Locate the cell with the specified text and output its [X, Y] center coordinate. 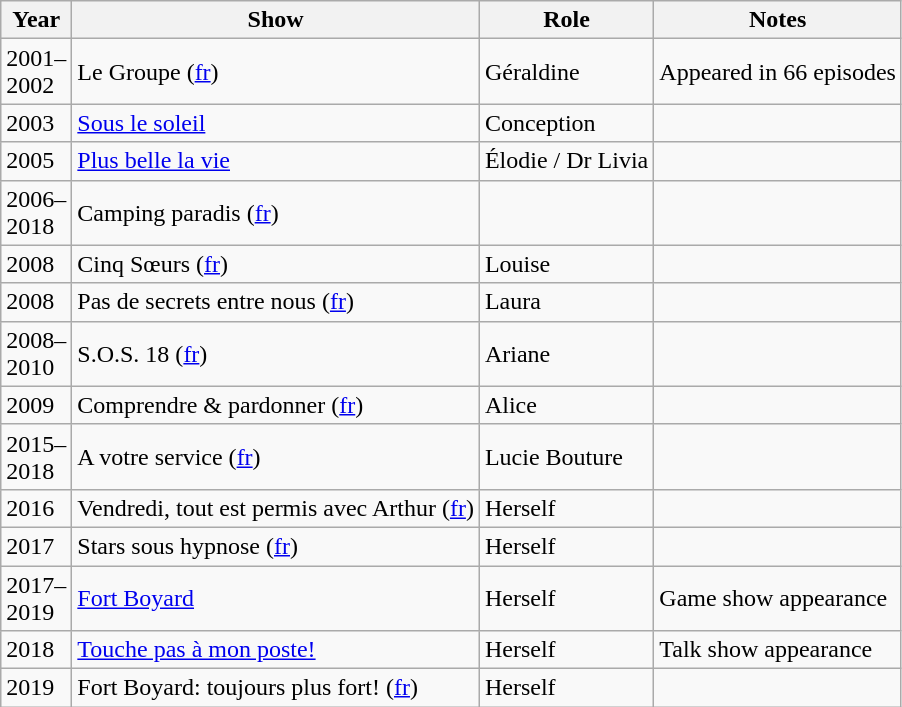
2017 [36, 546]
2015–2018 [36, 456]
Lucie Bouture [566, 456]
Vendredi, tout est permis avec Arthur (fr) [276, 508]
2008–2010 [36, 354]
Camping paradis (fr) [276, 212]
Fort Boyard [276, 598]
2017–2019 [36, 598]
Pas de secrets entre nous (fr) [276, 302]
Show [276, 20]
Game show appearance [778, 598]
Comprendre & pardonner (fr) [276, 405]
2009 [36, 405]
Touche pas à mon poste! [276, 650]
2016 [36, 508]
Le Groupe (fr) [276, 72]
Cinq Sœurs (fr) [276, 264]
A votre service (fr) [276, 456]
Sous le soleil [276, 123]
2019 [36, 688]
Talk show appearance [778, 650]
Élodie / Dr Livia [566, 161]
Laura [566, 302]
2001–2002 [36, 72]
Year [36, 20]
Alice [566, 405]
Notes [778, 20]
2005 [36, 161]
Stars sous hypnose (fr) [276, 546]
Appeared in 66 episodes [778, 72]
2006–2018 [36, 212]
Conception [566, 123]
2018 [36, 650]
Role [566, 20]
Plus belle la vie [276, 161]
Louise [566, 264]
Géraldine [566, 72]
S.O.S. 18 (fr) [276, 354]
Ariane [566, 354]
2003 [36, 123]
Fort Boyard: toujours plus fort! (fr) [276, 688]
